Provide the (x, y) coordinate of the cell's center where the given text is located.  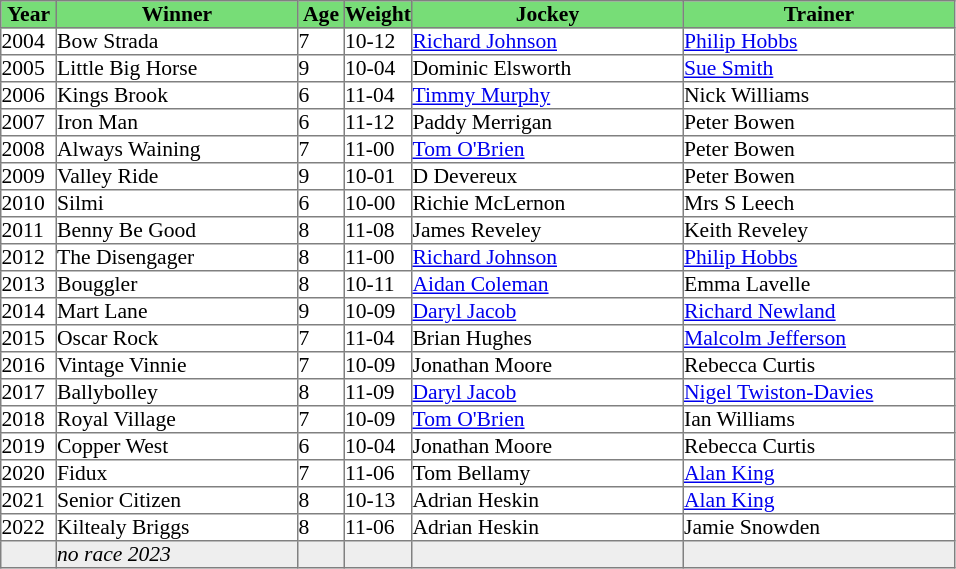
Always Waining (177, 150)
10-11 (378, 284)
2021 (29, 500)
Jamie Snowden (819, 528)
2004 (29, 42)
10-00 (378, 204)
Oscar Rock (177, 338)
Richie McLernon (548, 204)
Year (29, 14)
Timmy Murphy (548, 96)
10-01 (378, 176)
2014 (29, 312)
11-08 (378, 230)
11-09 (378, 392)
2017 (29, 392)
Bow Strada (177, 42)
Royal Village (177, 420)
2020 (29, 474)
10-13 (378, 500)
2005 (29, 68)
Valley Ride (177, 176)
D Devereux (548, 176)
2013 (29, 284)
Weight (378, 14)
2009 (29, 176)
Age (321, 14)
11-12 (378, 122)
2022 (29, 528)
Emma Lavelle (819, 284)
Trainer (819, 14)
no race 2023 (177, 554)
Mart Lane (177, 312)
Nigel Twiston-Davies (819, 392)
Iron Man (177, 122)
Aidan Coleman (548, 284)
2015 (29, 338)
Kings Brook (177, 96)
2012 (29, 258)
Mrs S Leech (819, 204)
2011 (29, 230)
2008 (29, 150)
Fidux (177, 474)
Richard Newland (819, 312)
2019 (29, 446)
Kiltealy Briggs (177, 528)
Keith Reveley (819, 230)
Nick Williams (819, 96)
Ballybolley (177, 392)
Paddy Merrigan (548, 122)
Malcolm Jefferson (819, 338)
The Disengager (177, 258)
2007 (29, 122)
Silmi (177, 204)
Vintage Vinnie (177, 366)
Copper West (177, 446)
Tom Bellamy (548, 474)
James Reveley (548, 230)
Brian Hughes (548, 338)
Sue Smith (819, 68)
Senior Citizen (177, 500)
Little Big Horse (177, 68)
2010 (29, 204)
Bouggler (177, 284)
Dominic Elsworth (548, 68)
Benny Be Good (177, 230)
Jockey (548, 14)
2018 (29, 420)
2006 (29, 96)
2016 (29, 366)
10-12 (378, 42)
Ian Williams (819, 420)
Winner (177, 14)
